Output the (X, Y) coordinate of the center of the cell containing the given text.  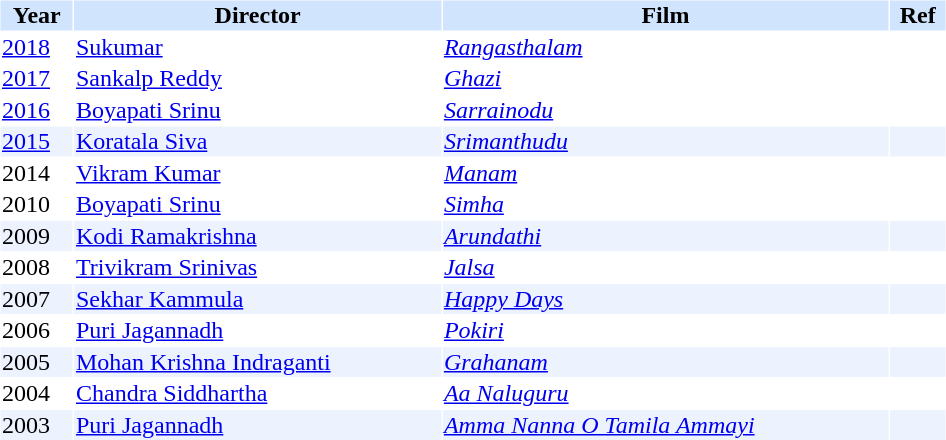
Happy Days (665, 299)
2007 (36, 299)
Film (665, 15)
Amma Nanna O Tamila Ammayi (665, 425)
Sekhar Kammula (258, 299)
2016 (36, 110)
Jalsa (665, 267)
Sankalp Reddy (258, 79)
2017 (36, 79)
Director (258, 15)
Ref (918, 15)
Rangasthalam (665, 47)
Grahanam (665, 362)
Chandra Siddhartha (258, 393)
Year (36, 15)
Koratala Siva (258, 141)
2005 (36, 362)
Srimanthudu (665, 141)
2015 (36, 141)
Pokiri (665, 331)
2018 (36, 47)
2003 (36, 425)
Arundathi (665, 236)
Sukumar (258, 47)
Kodi Ramakrishna (258, 236)
2014 (36, 173)
Ghazi (665, 79)
Manam (665, 173)
Vikram Kumar (258, 173)
2010 (36, 205)
Simha (665, 205)
2006 (36, 331)
2004 (36, 393)
2008 (36, 267)
2009 (36, 236)
Sarrainodu (665, 110)
Mohan Krishna Indraganti (258, 362)
Trivikram Srinivas (258, 267)
Aa Naluguru (665, 393)
